From the cell containing the given text, extract its center point as [X, Y] coordinate. 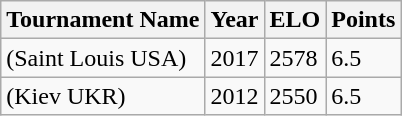
ELO [295, 20]
2012 [234, 96]
2550 [295, 96]
2017 [234, 58]
(Saint Louis USA) [103, 58]
(Kiev UKR) [103, 96]
Year [234, 20]
Points [364, 20]
Tournament Name [103, 20]
2578 [295, 58]
